From the cell containing the given text, extract its center point as (X, Y) coordinate. 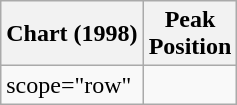
PeakPosition (190, 34)
Chart (1998) (72, 34)
scope="row" (72, 85)
